Scan for the cell matching the given text and deliver its (x, y) coordinate at center. 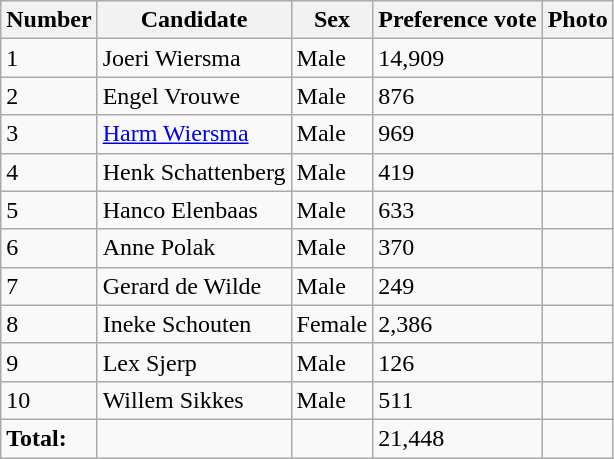
511 (458, 400)
10 (49, 400)
876 (458, 96)
969 (458, 134)
Total: (49, 438)
Photo (578, 20)
2 (49, 96)
Anne Polak (194, 248)
1 (49, 58)
Ineke Schouten (194, 324)
Willem Sikkes (194, 400)
Engel Vrouwe (194, 96)
5 (49, 210)
633 (458, 210)
2,386 (458, 324)
419 (458, 172)
370 (458, 248)
Gerard de Wilde (194, 286)
Sex (332, 20)
6 (49, 248)
Joeri Wiersma (194, 58)
Henk Schattenberg (194, 172)
3 (49, 134)
21,448 (458, 438)
Hanco Elenbaas (194, 210)
Candidate (194, 20)
9 (49, 362)
7 (49, 286)
126 (458, 362)
Number (49, 20)
14,909 (458, 58)
Lex Sjerp (194, 362)
8 (49, 324)
Preference vote (458, 20)
4 (49, 172)
Female (332, 324)
Harm Wiersma (194, 134)
249 (458, 286)
